Output the [X, Y] coordinate of the center of the cell containing the given text.  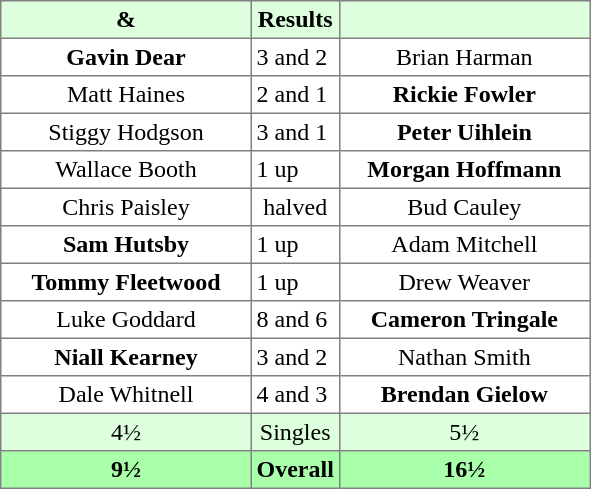
Results [295, 20]
Sam Hutsby [126, 245]
Wallace Booth [126, 170]
3 and 1 [295, 132]
Niall Kearney [126, 357]
Tommy Fleetwood [126, 282]
Brendan Gielow [464, 395]
4 and 3 [295, 395]
Matt Haines [126, 95]
Gavin Dear [126, 57]
4½ [126, 432]
Chris Paisley [126, 207]
Nathan Smith [464, 357]
Rickie Fowler [464, 95]
Brian Harman [464, 57]
Drew Weaver [464, 282]
Cameron Tringale [464, 320]
Peter Uihlein [464, 132]
Dale Whitnell [126, 395]
Bud Cauley [464, 207]
5½ [464, 432]
8 and 6 [295, 320]
Singles [295, 432]
Luke Goddard [126, 320]
Morgan Hoffmann [464, 170]
halved [295, 207]
16½ [464, 470]
& [126, 20]
Adam Mitchell [464, 245]
9½ [126, 470]
Overall [295, 470]
Stiggy Hodgson [126, 132]
2 and 1 [295, 95]
